Determine the (X, Y) coordinate at the center of the cell enclosing the given text.  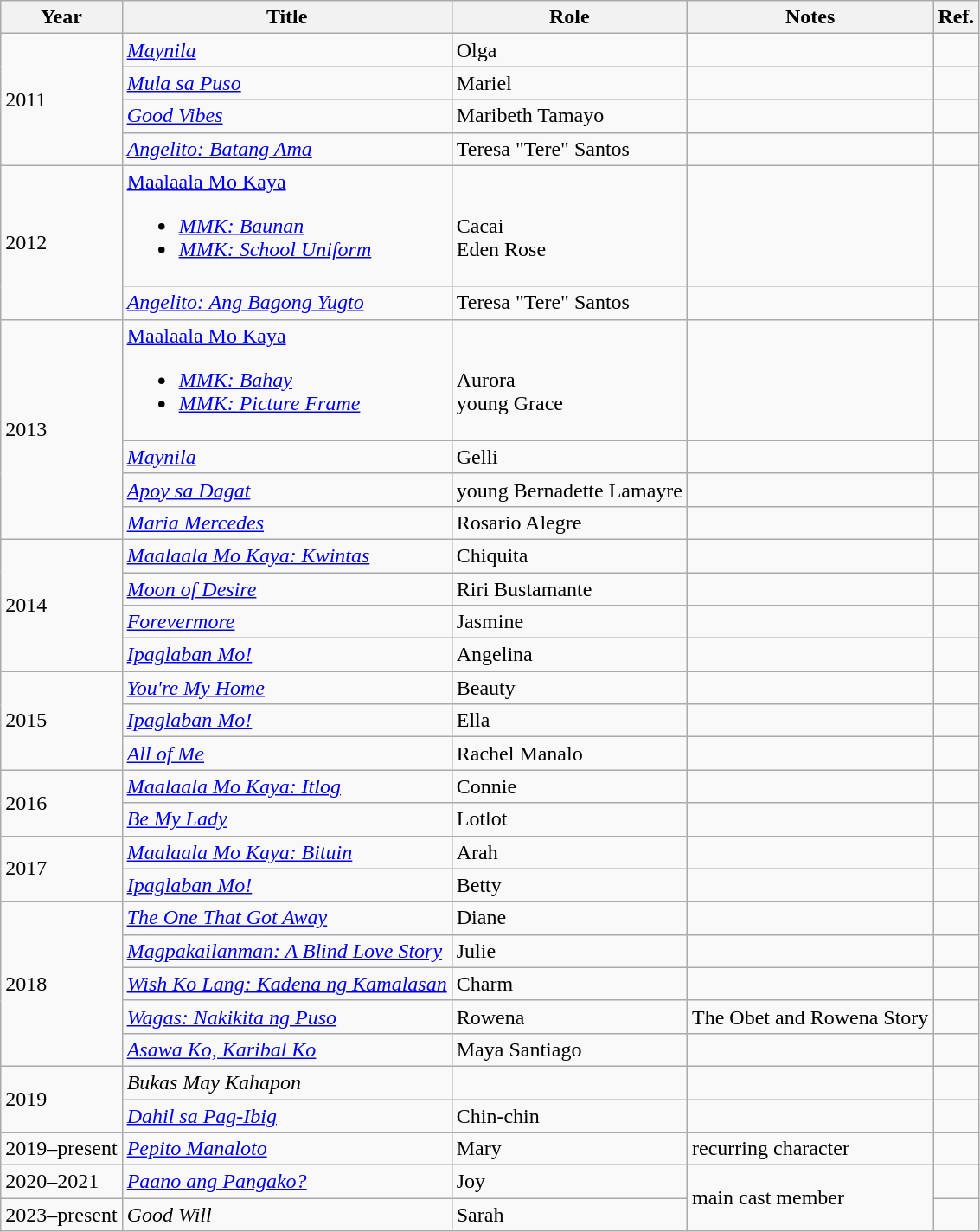
Olga (569, 50)
2013 (61, 429)
Maalaala Mo Kaya: Itlog (287, 786)
Charm (569, 984)
Chiquita (569, 555)
Mary (569, 1149)
recurring character (810, 1149)
Be My Lady (287, 819)
All of Me (287, 754)
Chin-chin (569, 1115)
Ella (569, 721)
Mariel (569, 83)
2023–present (61, 1215)
Angelito: Batang Ama (287, 149)
Paano ang Pangako? (287, 1182)
2015 (61, 721)
Riri Bustamante (569, 589)
Sarah (569, 1215)
2018 (61, 984)
Pepito Manaloto (287, 1149)
2019–present (61, 1149)
Maalaala Mo Kaya: Kwintas (287, 555)
CacaiEden Rose (569, 226)
Ref. (957, 17)
Julie (569, 951)
2011 (61, 99)
Betty (569, 885)
You're My Home (287, 688)
2012 (61, 242)
Wagas: Nakikita ng Puso (287, 1017)
Maalaala Mo KayaMMK: BaunanMMK: School Uniform (287, 226)
Apoy sa Dagat (287, 490)
Connie (569, 786)
2017 (61, 869)
Jasmine (569, 622)
Maya Santiago (569, 1049)
young Bernadette Lamayre (569, 490)
Maria Mercedes (287, 523)
The One That Got Away (287, 918)
Rowena (569, 1017)
2019 (61, 1099)
Good Will (287, 1215)
Forevermore (287, 622)
main cast member (810, 1198)
2020–2021 (61, 1182)
Moon of Desire (287, 589)
Dahil sa Pag-Ibig (287, 1115)
Arah (569, 852)
Gelli (569, 457)
Aurorayoung Grace (569, 380)
Beauty (569, 688)
The Obet and Rowena Story (810, 1017)
Maalaala Mo Kaya: Bituin (287, 852)
Rachel Manalo (569, 754)
Good Vibes (287, 116)
Mula sa Puso (287, 83)
Angelito: Ang Bagong Yugto (287, 303)
Rosario Alegre (569, 523)
Notes (810, 17)
Joy (569, 1182)
Angelina (569, 655)
Title (287, 17)
Magpakailanman: A Blind Love Story (287, 951)
Lotlot (569, 819)
Bukas May Kahapon (287, 1082)
Wish Ko Lang: Kadena ng Kamalasan (287, 984)
Asawa Ko, Karibal Ko (287, 1049)
Maribeth Tamayo (569, 116)
Year (61, 17)
Role (569, 17)
Maalaala Mo KayaMMK: BahayMMK: Picture Frame (287, 380)
Diane (569, 918)
2016 (61, 803)
2014 (61, 605)
